Locate the cell with the specified text and output its (X, Y) center coordinate. 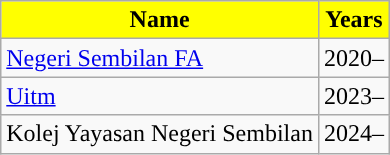
Years (354, 20)
Kolej Yayasan Negeri Sembilan (160, 134)
Uitm (160, 96)
2023– (354, 96)
Name (160, 20)
2020– (354, 58)
2024– (354, 134)
Negeri Sembilan FA (160, 58)
